From the cell containing the given text, extract its center point as (X, Y) coordinate. 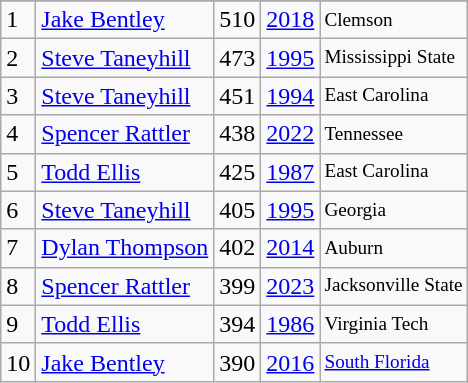
2016 (290, 362)
425 (238, 172)
Dylan Thompson (125, 248)
10 (18, 362)
390 (238, 362)
1986 (290, 324)
3 (18, 96)
399 (238, 286)
9 (18, 324)
Clemson (394, 20)
6 (18, 210)
473 (238, 58)
394 (238, 324)
438 (238, 134)
4 (18, 134)
Georgia (394, 210)
510 (238, 20)
1987 (290, 172)
402 (238, 248)
2023 (290, 286)
Mississippi State (394, 58)
Tennessee (394, 134)
2022 (290, 134)
2 (18, 58)
5 (18, 172)
Auburn (394, 248)
1 (18, 20)
7 (18, 248)
8 (18, 286)
1994 (290, 96)
405 (238, 210)
451 (238, 96)
2018 (290, 20)
Jacksonville State (394, 286)
Virginia Tech (394, 324)
South Florida (394, 362)
2014 (290, 248)
